Return the (X, Y) coordinate for the center point of the cell that contains the specified text.  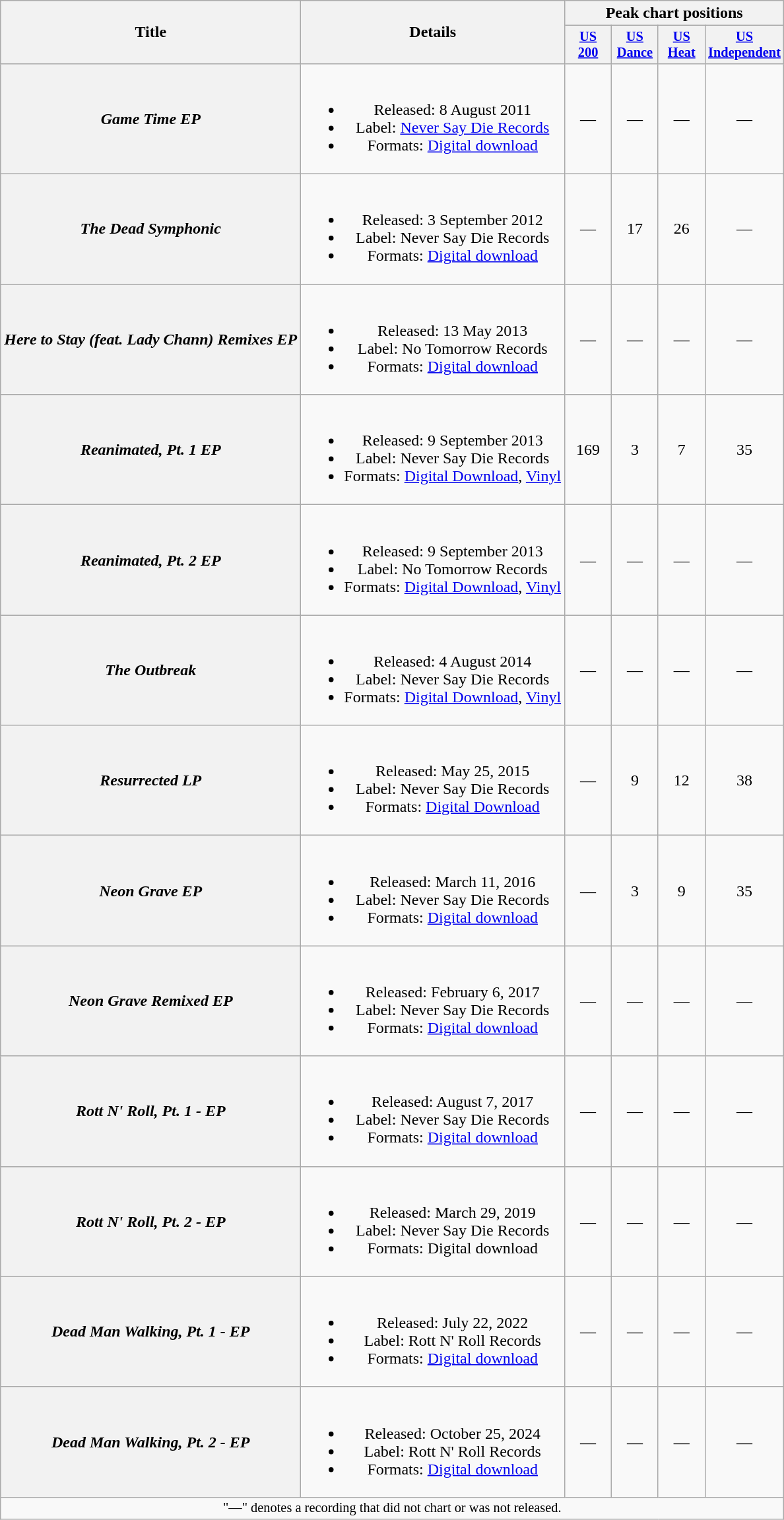
38 (744, 780)
Dead Man Walking, Pt. 1 - EP (150, 1332)
Released: March 29, 2019Label: Never Say Die RecordsFormats: Digital download (433, 1221)
US200 (589, 45)
Neon Grave EP (150, 891)
7 (681, 450)
17 (635, 230)
USIndependent (744, 45)
Dead Man Walking, Pt. 2 - EP (150, 1441)
The Outbreak (150, 671)
Rott N' Roll, Pt. 1 - EP (150, 1111)
Rott N' Roll, Pt. 2 - EP (150, 1221)
Reanimated, Pt. 1 EP (150, 450)
Released: 13 May 2013Label: No Tomorrow RecordsFormats: Digital download (433, 339)
USDance (635, 45)
Released: March 11, 2016Label: Never Say Die RecordsFormats: Digital download (433, 891)
Released: 8 August 2011Label: Never Say Die RecordsFormats: Digital download (433, 119)
Released: 4 August 2014Label: Never Say Die RecordsFormats: Digital Download, Vinyl (433, 671)
Released: 9 September 2013Label: Never Say Die RecordsFormats: Digital Download, Vinyl (433, 450)
Released: October 25, 2024Label: Rott N' Roll RecordsFormats: Digital download (433, 1441)
169 (589, 450)
USHeat (681, 45)
Reanimated, Pt. 2 EP (150, 560)
Released: February 6, 2017Label: Never Say Die RecordsFormats: Digital download (433, 1001)
Released: August 7, 2017Label: Never Say Die RecordsFormats: Digital download (433, 1111)
Released: July 22, 2022Label: Rott N' Roll RecordsFormats: Digital download (433, 1332)
26 (681, 230)
12 (681, 780)
Released: 3 September 2012Label: Never Say Die RecordsFormats: Digital download (433, 230)
Neon Grave Remixed EP (150, 1001)
Game Time EP (150, 119)
Title (150, 32)
"—" denotes a recording that did not chart or was not released. (392, 1508)
Details (433, 32)
Peak chart positions (674, 13)
Resurrected LP (150, 780)
Here to Stay (feat. Lady Chann) Remixes EP (150, 339)
The Dead Symphonic (150, 230)
Released: May 25, 2015Label: Never Say Die RecordsFormats: Digital Download (433, 780)
Released: 9 September 2013Label: No Tomorrow RecordsFormats: Digital Download, Vinyl (433, 560)
